Search for the cell housing the specified text and yield its (X, Y) center coordinate. 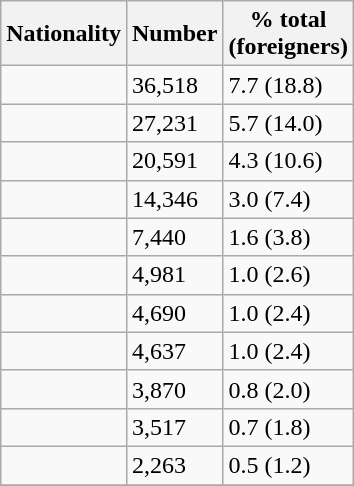
4.3 (10.6) (288, 161)
% total(foreigners) (288, 34)
5.7 (14.0) (288, 123)
3,517 (174, 427)
3.0 (7.4) (288, 199)
14,346 (174, 199)
1.6 (3.8) (288, 237)
27,231 (174, 123)
4,981 (174, 275)
0.8 (2.0) (288, 389)
Number (174, 34)
36,518 (174, 85)
4,637 (174, 351)
2,263 (174, 465)
1.0 (2.6) (288, 275)
0.5 (1.2) (288, 465)
4,690 (174, 313)
0.7 (1.8) (288, 427)
Nationality (64, 34)
7.7 (18.8) (288, 85)
20,591 (174, 161)
7,440 (174, 237)
3,870 (174, 389)
